Return (x, y) of the center of cell containing provided text 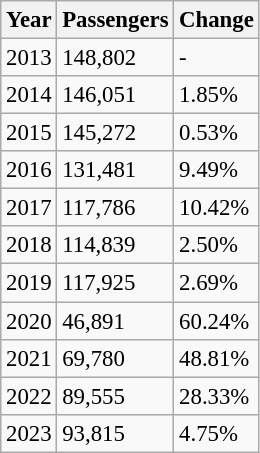
Change (216, 20)
1.85% (216, 95)
Passengers (116, 20)
2016 (29, 170)
48.81% (216, 358)
60.24% (216, 321)
9.49% (216, 170)
46,891 (116, 321)
89,555 (116, 396)
2018 (29, 245)
2.50% (216, 245)
114,839 (116, 245)
2014 (29, 95)
2017 (29, 208)
117,786 (116, 208)
2019 (29, 283)
2.69% (216, 283)
- (216, 58)
0.53% (216, 133)
146,051 (116, 95)
2021 (29, 358)
93,815 (116, 433)
145,272 (116, 133)
2013 (29, 58)
4.75% (216, 433)
2015 (29, 133)
10.42% (216, 208)
2020 (29, 321)
Year (29, 20)
69,780 (116, 358)
28.33% (216, 396)
148,802 (116, 58)
2023 (29, 433)
131,481 (116, 170)
117,925 (116, 283)
2022 (29, 396)
